From the cell containing the given text, extract its center point as [X, Y] coordinate. 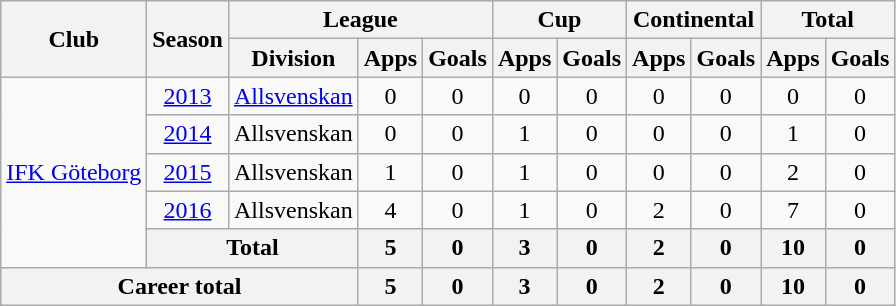
Season [188, 39]
7 [793, 210]
Club [74, 39]
IFK Göteborg [74, 172]
Career total [180, 286]
2016 [188, 210]
2015 [188, 172]
Division [293, 58]
League [360, 20]
Continental [694, 20]
2013 [188, 96]
Cup [559, 20]
2014 [188, 134]
4 [390, 210]
